Extract the (X, Y) coordinate from the center of the cell holding the provided text.  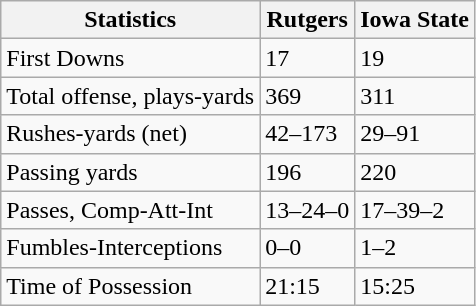
19 (415, 58)
17–39–2 (415, 210)
Passing yards (130, 172)
311 (415, 96)
1–2 (415, 248)
196 (308, 172)
21:15 (308, 286)
Rushes-yards (net) (130, 134)
369 (308, 96)
Fumbles-Interceptions (130, 248)
220 (415, 172)
Time of Possession (130, 286)
Passes, Comp-Att-Int (130, 210)
42–173 (308, 134)
17 (308, 58)
29–91 (415, 134)
Total offense, plays-yards (130, 96)
Rutgers (308, 20)
15:25 (415, 286)
First Downs (130, 58)
13–24–0 (308, 210)
0–0 (308, 248)
Iowa State (415, 20)
Statistics (130, 20)
